Return the (X, Y) coordinate for the center point of the cell that contains the specified text.  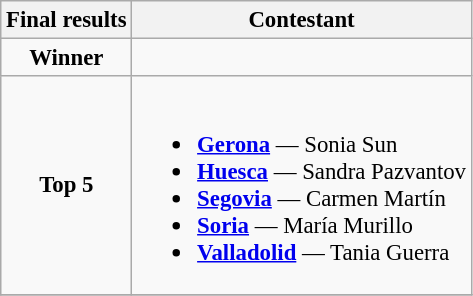
Gerona — Sonia Sun Huesca — Sandra Pazvantov Segovia — Carmen Martín Soria — María Murillo Valladolid — Tania Guerra (302, 185)
Top 5 (66, 185)
Winner (66, 58)
Contestant (302, 20)
Final results (66, 20)
